Return the [x, y] coordinate for the center point of the cell that contains the specified text.  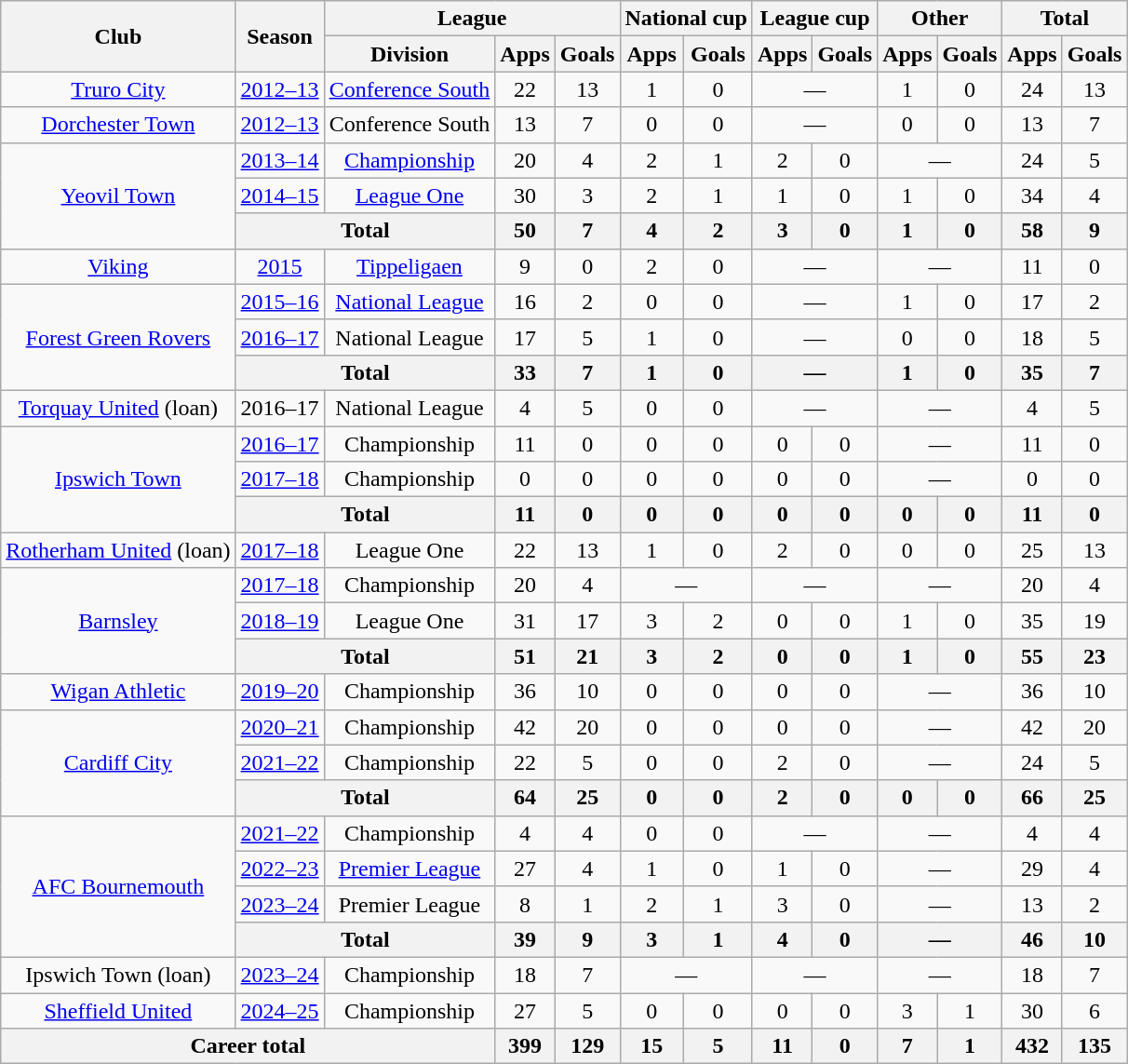
2018–19 [279, 621]
33 [525, 372]
21 [587, 656]
Ipswich Town [118, 479]
16 [525, 302]
135 [1094, 1046]
Sheffield United [118, 1010]
19 [1094, 621]
Division [410, 54]
Yeovil Town [118, 195]
2022–23 [279, 869]
2014–15 [279, 195]
Barnsley [118, 621]
2015–16 [279, 302]
Viking [118, 266]
2015 [279, 266]
Cardiff City [118, 762]
League cup [814, 19]
55 [1032, 656]
Truro City [118, 89]
8 [525, 904]
National cup [686, 19]
Dorchester Town [118, 125]
Ipswich Town (loan) [118, 975]
AFC Bournemouth [118, 886]
Rotherham United (loan) [118, 550]
Club [118, 36]
15 [651, 1046]
39 [525, 939]
66 [1032, 798]
31 [525, 621]
2013–14 [279, 160]
Torquay United (loan) [118, 408]
29 [1032, 869]
64 [525, 798]
399 [525, 1046]
129 [587, 1046]
6 [1094, 1010]
58 [1032, 231]
Career total [248, 1046]
432 [1032, 1046]
Tippeligaen [410, 266]
2024–25 [279, 1010]
2020–21 [279, 727]
50 [525, 231]
46 [1032, 939]
Forest Green Rovers [118, 337]
Wigan Athletic [118, 692]
League [472, 19]
Other [940, 19]
Season [279, 36]
34 [1032, 195]
51 [525, 656]
23 [1094, 656]
2019–20 [279, 692]
